From the cell containing the given text, extract its center point as [X, Y] coordinate. 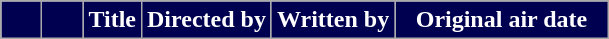
Title [112, 20]
Written by [332, 20]
Original air date [502, 20]
Directed by [206, 20]
